For the text-containing cell, return its midpoint in (x, y) coordinate format. 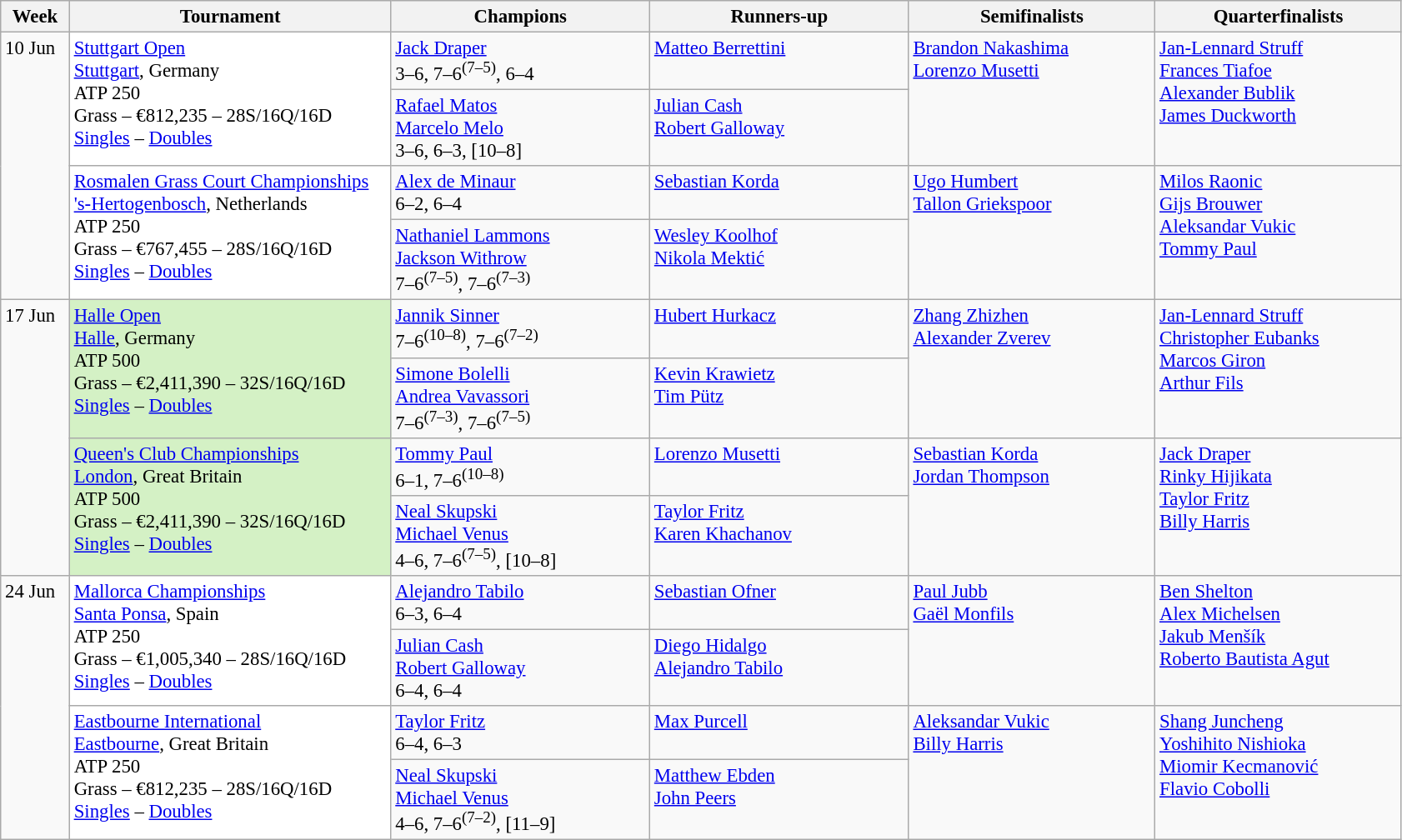
Shang Juncheng Yoshihito Nishioka Miomir Kecmanović Flavio Cobolli (1279, 773)
Lorenzo Musetti (780, 467)
Halle OpenHalle, GermanyATP 500Grass – €2,411,390 – 32S/16Q/16DSingles – Doubles (230, 368)
Semifinalists (1032, 17)
Week (35, 17)
Runners-up (780, 17)
Brandon Nakashima Lorenzo Musetti (1032, 100)
Tournament (230, 17)
Rosmalen Grass Court Championships's-Hertogenbosch, NetherlandsATP 250Grass – €767,455 – 28S/16Q/16DSingles – Doubles (230, 233)
Wesley Koolhof Nikola Mektić (780, 260)
Neal Skupski Michael Venus 4–6, 7–6(7–5), [10–8] (520, 536)
Paul Jubb Gaël Monfils (1032, 641)
Jan-Lennard Struff Christopher Eubanks Marcos Giron Arthur Fils (1279, 368)
Tommy Paul 6–1, 7–6(10–8) (520, 467)
Nathaniel Lammons Jackson Withrow 7–6(7–5), 7–6(7–3) (520, 260)
Diego Hidalgo Alejandro Tabilo (780, 667)
Alejandro Tabilo 6–3, 6–4 (520, 603)
Alex de Minaur 6–2, 6–4 (520, 193)
Ben Shelton Alex Michelsen Jakub Menšík Roberto Bautista Agut (1279, 641)
24 Jun (35, 708)
Milos Raonic Gijs Brouwer Aleksandar Vukic Tommy Paul (1279, 233)
Mallorca ChampionshipsSanta Ponsa, SpainATP 250Grass – €1,005,340 – 28S/16Q/16DSingles – Doubles (230, 641)
Neal Skupski Michael Venus 4–6, 7–6(7–2), [11–9] (520, 800)
Sebastian Korda Jordan Thompson (1032, 507)
Jan-Lennard Struff Frances Tiafoe Alexander Bublik James Duckworth (1279, 100)
Hubert Hurkacz (780, 328)
Sebastian Korda (780, 193)
Champions (520, 17)
Matthew Ebden John Peers (780, 800)
Stuttgart OpenStuttgart, GermanyATP 250Grass – €812,235 – 28S/16Q/16DSingles – Doubles (230, 100)
Jannik Sinner 7–6(10–8), 7–6(7–2) (520, 328)
Taylor Fritz 6–4, 6–3 (520, 733)
Kevin Krawietz Tim Pütz (780, 397)
Sebastian Ofner (780, 603)
Julian Cash Robert Galloway 6–4, 6–4 (520, 667)
Max Purcell (780, 733)
Queen's Club ChampionshipsLondon, Great Britain ATP 500Grass – €2,411,390 – 32S/16Q/16DSingles – Doubles (230, 507)
10 Jun (35, 167)
Zhang Zhizhen Alexander Zverev (1032, 368)
17 Jun (35, 438)
Eastbourne InternationalEastbourne, Great BritainATP 250Grass – €812,235 – 28S/16Q/16DSingles – Doubles (230, 773)
Taylor Fritz Karen Khachanov (780, 536)
Jack Draper Rinky Hijikata Taylor Fritz Billy Harris (1279, 507)
Simone Bolelli Andrea Vavassori 7–6(7–3), 7–6(7–5) (520, 397)
Ugo Humbert Tallon Griekspoor (1032, 233)
Rafael Matos Marcelo Melo 3–6, 6–3, [10–8] (520, 128)
Aleksandar Vukic Billy Harris (1032, 773)
Quarterfinalists (1279, 17)
Jack Draper 3–6, 7–6(7–5), 6–4 (520, 62)
Julian Cash Robert Galloway (780, 128)
Matteo Berrettini (780, 62)
